Return the [X, Y] coordinate for the center point of the cell that contains the specified text.  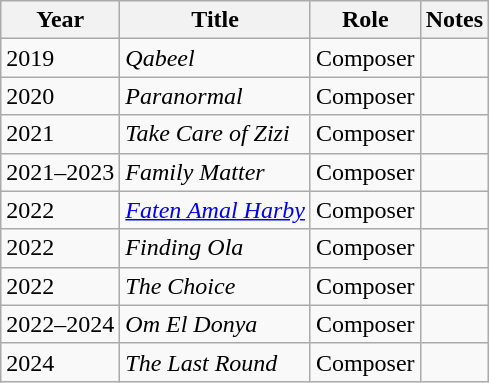
2019 [60, 58]
Qabeel [216, 58]
Finding Ola [216, 248]
2020 [60, 96]
2022–2024 [60, 324]
Paranormal [216, 96]
The Choice [216, 286]
Notes [454, 20]
2024 [60, 362]
Title [216, 20]
Om El Donya [216, 324]
The Last Round [216, 362]
Take Care of Zizi [216, 134]
2021–2023 [60, 172]
Year [60, 20]
2021 [60, 134]
Faten Amal Harby [216, 210]
Family Matter [216, 172]
Role [365, 20]
